Find where the given text appears and provide that cell's center as [x, y] coordinate. 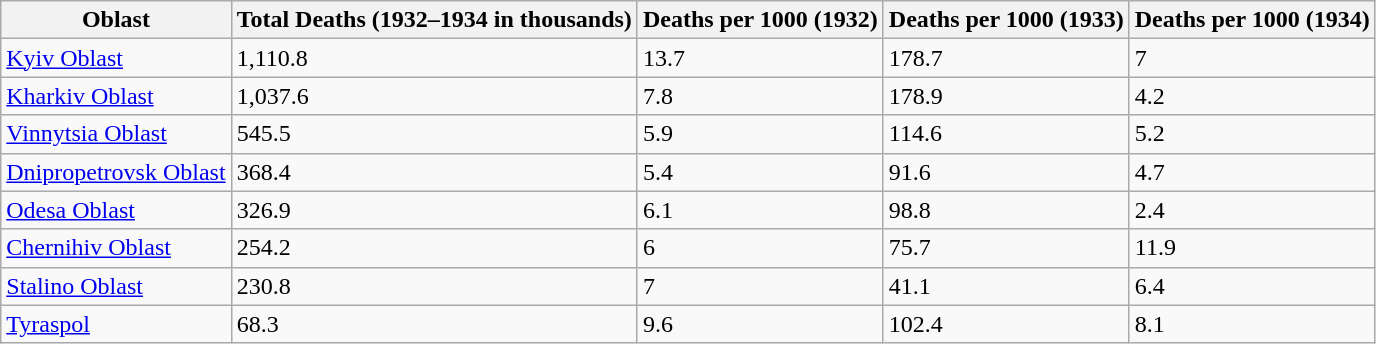
2.4 [1252, 210]
Oblast [116, 20]
Odesa Oblast [116, 210]
1,110.8 [434, 58]
13.7 [760, 58]
Stalino Oblast [116, 286]
Kharkiv Oblast [116, 96]
178.9 [1006, 96]
4.2 [1252, 96]
9.6 [760, 324]
1,037.6 [434, 96]
230.8 [434, 286]
Tyraspol [116, 324]
Chernihiv Oblast [116, 248]
6.4 [1252, 286]
178.7 [1006, 58]
98.8 [1006, 210]
102.4 [1006, 324]
254.2 [434, 248]
4.7 [1252, 172]
Deaths per 1000 (1934) [1252, 20]
Vinnytsia Oblast [116, 134]
5.2 [1252, 134]
5.4 [760, 172]
68.3 [434, 324]
Deaths per 1000 (1932) [760, 20]
91.6 [1006, 172]
11.9 [1252, 248]
6.1 [760, 210]
Dnipropetrovsk Oblast [116, 172]
368.4 [434, 172]
8.1 [1252, 324]
Total Deaths (1932–1934 in thousands) [434, 20]
41.1 [1006, 286]
114.6 [1006, 134]
Kyiv Oblast [116, 58]
Deaths per 1000 (1933) [1006, 20]
326.9 [434, 210]
5.9 [760, 134]
6 [760, 248]
7.8 [760, 96]
75.7 [1006, 248]
545.5 [434, 134]
